Return the (X, Y) coordinate for the center point of the cell that contains the specified text.  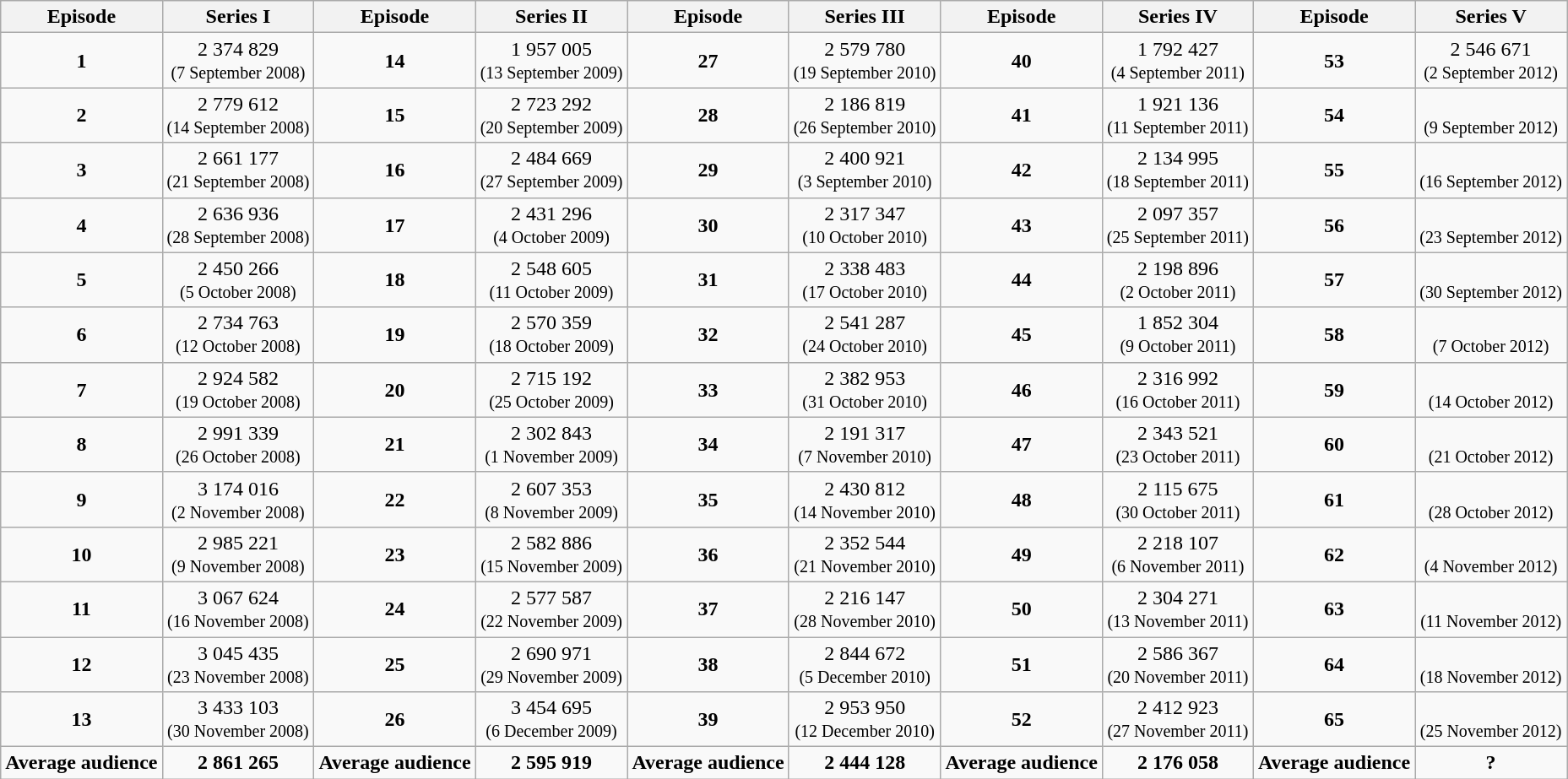
28 (708, 115)
2 723 292(20 September 2009) (551, 115)
2 (81, 115)
2 577 587(22 November 2009) (551, 609)
(25 November 2012) (1491, 719)
54 (1334, 115)
39 (708, 719)
3 067 624(16 November 2008) (238, 609)
2 316 992(16 October 2011) (1177, 390)
12 (81, 663)
(7 October 2012) (1491, 334)
6 (81, 334)
2 218 107(6 November 2011) (1177, 554)
25 (395, 663)
1 921 136(11 September 2011) (1177, 115)
2 186 819(26 September 2010) (865, 115)
48 (1022, 500)
38 (708, 663)
35 (708, 500)
2 484 669(27 September 2009) (551, 170)
2 953 950(12 December 2010) (865, 719)
2 579 780(19 September 2010) (865, 61)
42 (1022, 170)
34 (708, 444)
2 844 672(5 December 2010) (865, 663)
2 779 612(14 September 2008) (238, 115)
58 (1334, 334)
17 (395, 225)
45 (1022, 334)
41 (1022, 115)
37 (708, 609)
3 045 435(23 November 2008) (238, 663)
2 924 582(19 October 2008) (238, 390)
32 (708, 334)
2 317 347(10 October 2010) (865, 225)
57 (1334, 280)
Series II (551, 17)
21 (395, 444)
24 (395, 609)
1 792 427(4 September 2011) (1177, 61)
2 352 544(21 November 2010) (865, 554)
1 957 005(13 September 2009) (551, 61)
16 (395, 170)
(4 November 2012) (1491, 554)
2 541 287(24 October 2010) (865, 334)
2 216 147(28 November 2010) (865, 609)
(21 October 2012) (1491, 444)
60 (1334, 444)
2 382 953(31 October 2010) (865, 390)
2 661 177(21 September 2008) (238, 170)
30 (708, 225)
47 (1022, 444)
29 (708, 170)
1 (81, 61)
(18 November 2012) (1491, 663)
1 852 304(9 October 2011) (1177, 334)
2 176 058 (1177, 763)
2 690 971(29 November 2009) (551, 663)
22 (395, 500)
Series III (865, 17)
2 607 353(8 November 2009) (551, 500)
2 636 936(28 September 2008) (238, 225)
2 734 763(12 October 2008) (238, 334)
Series IV (1177, 17)
51 (1022, 663)
2 134 995(18 September 2011) (1177, 170)
2 444 128 (865, 763)
(11 November 2012) (1491, 609)
44 (1022, 280)
2 198 896(2 October 2011) (1177, 280)
2 431 296(4 October 2009) (551, 225)
64 (1334, 663)
40 (1022, 61)
3 (81, 170)
18 (395, 280)
4 (81, 225)
2 586 367(20 November 2011) (1177, 663)
2 191 317(7 November 2010) (865, 444)
26 (395, 719)
52 (1022, 719)
59 (1334, 390)
2 546 671(2 September 2012) (1491, 61)
31 (708, 280)
61 (1334, 500)
15 (395, 115)
14 (395, 61)
3 454 695(6 December 2009) (551, 719)
(9 September 2012) (1491, 115)
2 991 339(26 October 2008) (238, 444)
(14 October 2012) (1491, 390)
2 595 919 (551, 763)
2 374 829(7 September 2008) (238, 61)
27 (708, 61)
3 433 103(30 November 2008) (238, 719)
(30 September 2012) (1491, 280)
2 582 886(15 November 2009) (551, 554)
2 115 675(30 October 2011) (1177, 500)
53 (1334, 61)
10 (81, 554)
5 (81, 280)
2 304 271(13 November 2011) (1177, 609)
? (1491, 763)
Series V (1491, 17)
2 985 221(9 November 2008) (238, 554)
(16 September 2012) (1491, 170)
2 338 483(17 October 2010) (865, 280)
20 (395, 390)
2 548 605(11 October 2009) (551, 280)
11 (81, 609)
2 097 357(25 September 2011) (1177, 225)
2 450 266(5 October 2008) (238, 280)
56 (1334, 225)
46 (1022, 390)
2 400 921(3 September 2010) (865, 170)
55 (1334, 170)
9 (81, 500)
62 (1334, 554)
2 715 192(25 October 2009) (551, 390)
36 (708, 554)
2 430 812(14 November 2010) (865, 500)
2 343 521(23 October 2011) (1177, 444)
2 302 843(1 November 2009) (551, 444)
23 (395, 554)
Series I (238, 17)
50 (1022, 609)
65 (1334, 719)
(23 September 2012) (1491, 225)
2 861 265 (238, 763)
7 (81, 390)
(28 October 2012) (1491, 500)
8 (81, 444)
13 (81, 719)
2 412 923(27 November 2011) (1177, 719)
49 (1022, 554)
3 174 016(2 November 2008) (238, 500)
43 (1022, 225)
2 570 359(18 October 2009) (551, 334)
33 (708, 390)
63 (1334, 609)
19 (395, 334)
